Pinpoint the cell where the given text exists, returning its [X, Y] midpoint coordinate. 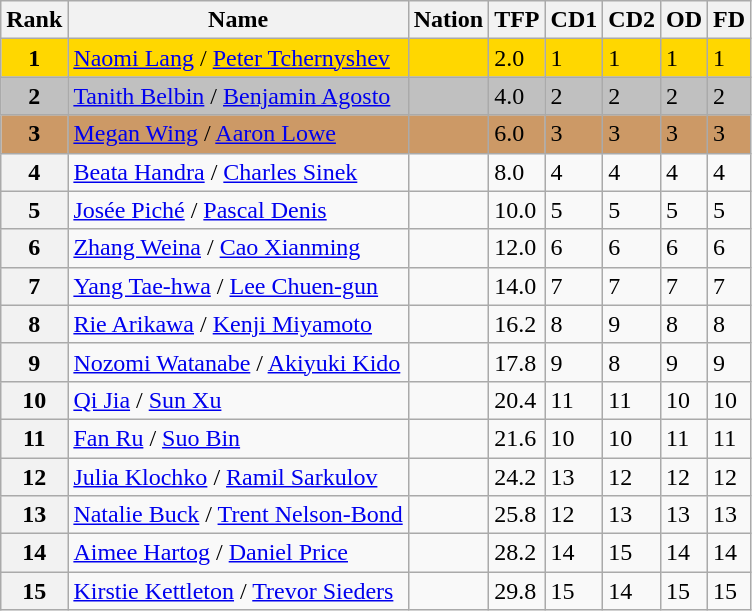
CD1 [574, 20]
Zhang Weina / Cao Xianming [238, 248]
FD [730, 20]
Nozomi Watanabe / Akiyuki Kido [238, 362]
10.0 [517, 210]
8.0 [517, 172]
Kirstie Kettleton / Trevor Sieders [238, 591]
28.2 [517, 553]
Tanith Belbin / Benjamin Agosto [238, 96]
Aimee Hartog / Daniel Price [238, 553]
14.0 [517, 286]
Fan Ru / Suo Bin [238, 438]
25.8 [517, 515]
Beata Handra / Charles Sinek [238, 172]
Rie Arikawa / Kenji Miyamoto [238, 324]
Megan Wing / Aaron Lowe [238, 134]
CD2 [632, 20]
17.8 [517, 362]
Naomi Lang / Peter Tchernyshev [238, 58]
16.2 [517, 324]
Josée Piché / Pascal Denis [238, 210]
Nation [448, 20]
6.0 [517, 134]
21.6 [517, 438]
TFP [517, 20]
24.2 [517, 477]
2.0 [517, 58]
Yang Tae-hwa / Lee Chuen-gun [238, 286]
Qi Jia / Sun Xu [238, 400]
20.4 [517, 400]
Name [238, 20]
Natalie Buck / Trent Nelson-Bond [238, 515]
4.0 [517, 96]
29.8 [517, 591]
OD [684, 20]
Rank [34, 20]
Julia Klochko / Ramil Sarkulov [238, 477]
12.0 [517, 248]
